Find where the given text appears and provide that cell's center as [X, Y] coordinate. 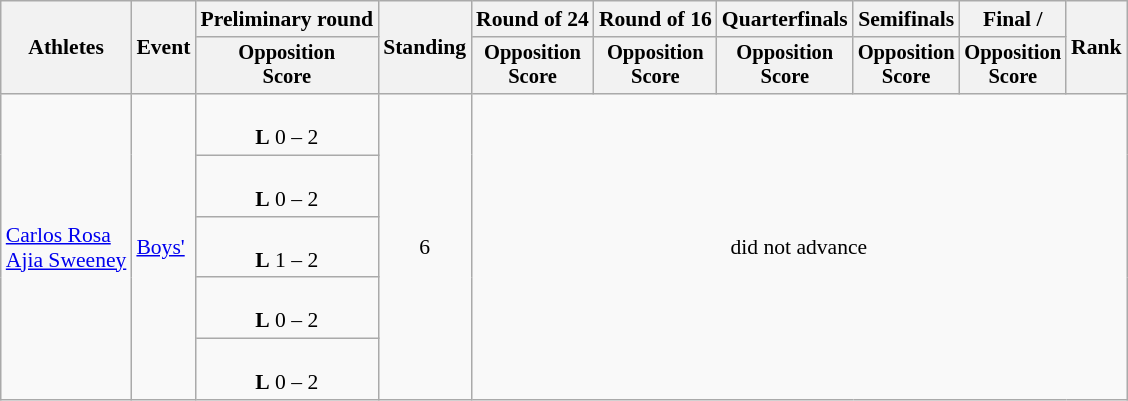
Event [163, 48]
Semifinals [906, 19]
Boys' [163, 247]
L 1 – 2 [286, 248]
Final / [1012, 19]
Preliminary round [286, 19]
did not advance [799, 247]
Athletes [66, 48]
6 [424, 247]
Round of 24 [532, 19]
Rank [1096, 48]
Standing [424, 48]
Quarterfinals [785, 19]
Round of 16 [656, 19]
Carlos RosaAjia Sweeney [66, 247]
